Capture the cell that displays the provided text and extract its (X, Y) central coordinate. 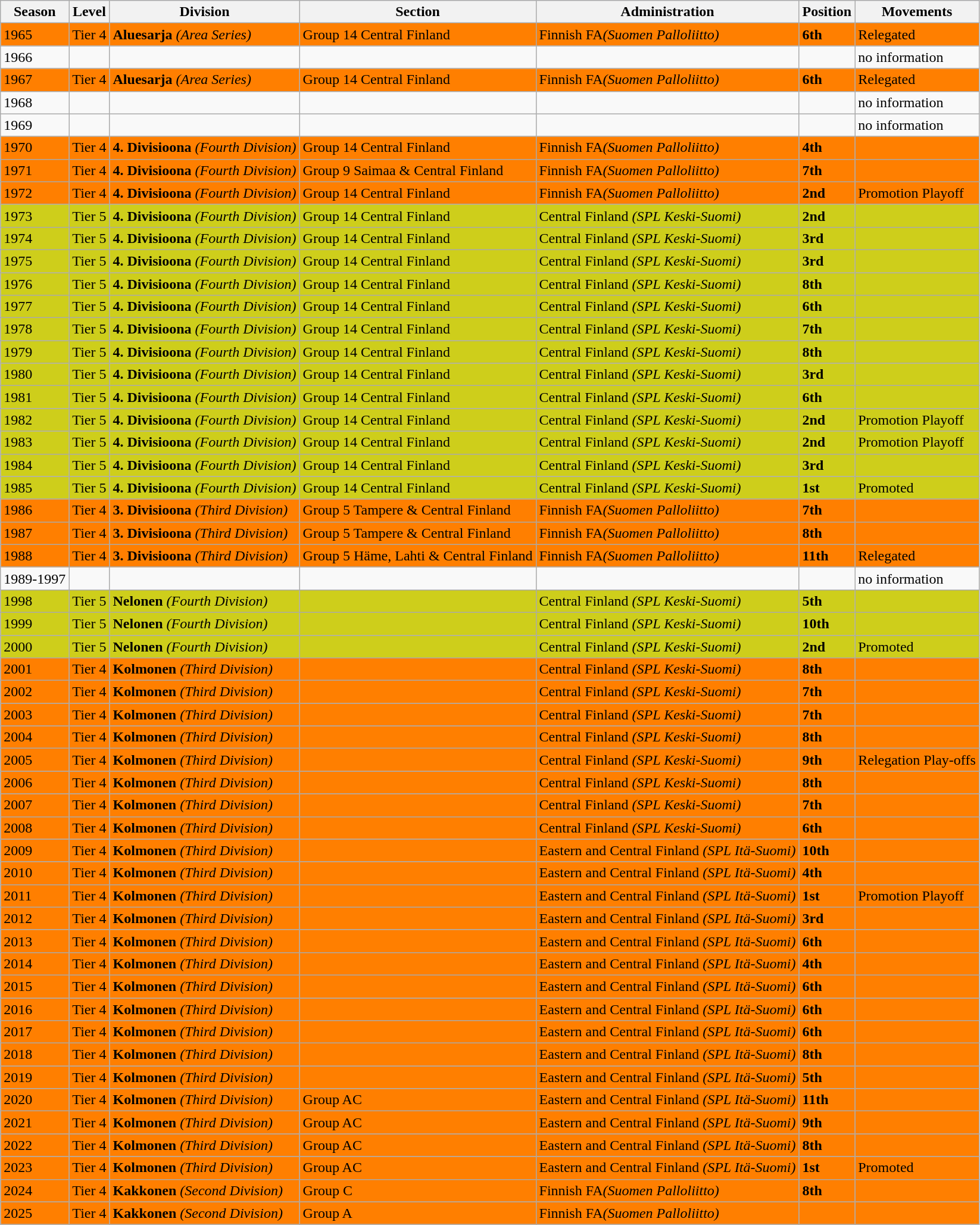
2012 (35, 918)
Group 5 Häme, Lahti & Central Finland (418, 556)
2004 (35, 737)
1969 (35, 125)
2008 (35, 828)
1967 (35, 80)
1984 (35, 465)
Administration (667, 12)
2002 (35, 692)
1978 (35, 329)
1989-1997 (35, 578)
2018 (35, 1055)
1965 (35, 35)
1975 (35, 261)
Group 9 Saimaa & Central Finland (418, 170)
1966 (35, 57)
1970 (35, 148)
2020 (35, 1100)
2010 (35, 873)
2015 (35, 986)
2024 (35, 1190)
1973 (35, 216)
2000 (35, 646)
1999 (35, 624)
1981 (35, 397)
1985 (35, 488)
2007 (35, 805)
1974 (35, 238)
2025 (35, 1213)
1987 (35, 533)
1988 (35, 556)
2014 (35, 964)
Section (418, 12)
2005 (35, 760)
1977 (35, 307)
2016 (35, 1009)
2022 (35, 1145)
Season (35, 12)
Relegation Play-offs (917, 760)
2023 (35, 1168)
2021 (35, 1123)
1971 (35, 170)
2011 (35, 896)
2006 (35, 783)
2019 (35, 1077)
1982 (35, 420)
1998 (35, 601)
2003 (35, 715)
1983 (35, 442)
Group C (418, 1190)
Group A (418, 1213)
Movements (917, 12)
2013 (35, 941)
1972 (35, 193)
1979 (35, 352)
1986 (35, 510)
1968 (35, 102)
2009 (35, 850)
Division (205, 12)
1976 (35, 284)
2017 (35, 1032)
Level (89, 12)
Position (827, 12)
1980 (35, 375)
2001 (35, 669)
